For the text-containing cell, return its midpoint in (x, y) coordinate format. 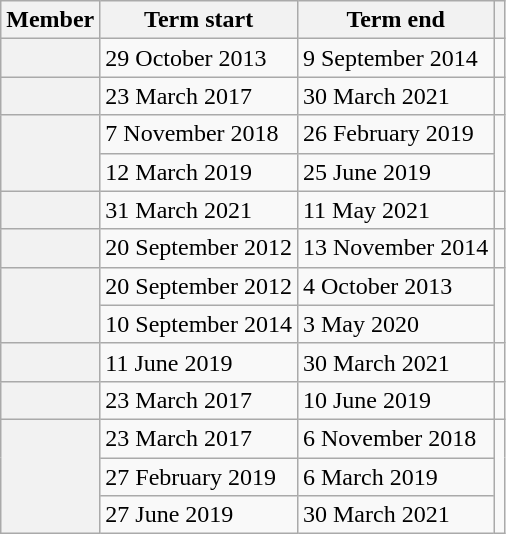
11 May 2021 (395, 210)
10 June 2019 (395, 400)
4 October 2013 (395, 286)
7 November 2018 (199, 134)
29 October 2013 (199, 58)
3 May 2020 (395, 324)
Term start (199, 20)
11 June 2019 (199, 362)
6 March 2019 (395, 477)
6 November 2018 (395, 438)
27 June 2019 (199, 515)
27 February 2019 (199, 477)
12 March 2019 (199, 172)
Term end (395, 20)
10 September 2014 (199, 324)
31 March 2021 (199, 210)
Member (50, 20)
13 November 2014 (395, 248)
9 September 2014 (395, 58)
25 June 2019 (395, 172)
26 February 2019 (395, 134)
